Provide the (X, Y) coordinate of the cell's center where the given text is located.  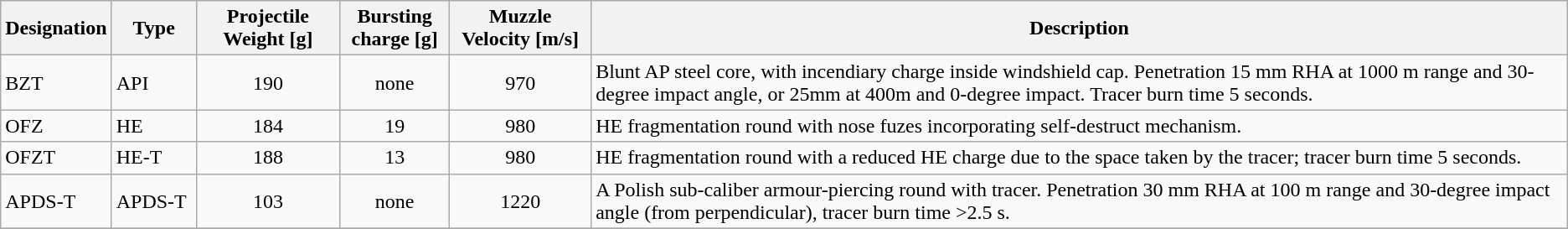
Description (1080, 29)
OFZ (56, 126)
Muzzle Velocity [m/s] (521, 29)
188 (268, 158)
HE-T (154, 158)
API (154, 82)
13 (395, 158)
970 (521, 82)
1220 (521, 201)
OFZT (56, 158)
HE fragmentation round with nose fuzes incorporating self-destruct mechanism. (1080, 126)
HE (154, 126)
103 (268, 201)
Type (154, 29)
Bursting charge [g] (395, 29)
190 (268, 82)
184 (268, 126)
Projectile Weight [g] (268, 29)
Designation (56, 29)
BZT (56, 82)
19 (395, 126)
HE fragmentation round with a reduced HE charge due to the space taken by the tracer; tracer burn time 5 seconds. (1080, 158)
